Search for the cell housing the specified text and yield its [x, y] center coordinate. 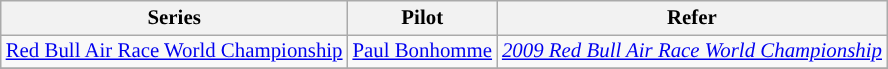
Series [174, 18]
Pilot [422, 18]
2009 Red Bull Air Race World Championship [692, 51]
Paul Bonhomme [422, 51]
Refer [692, 18]
Red Bull Air Race World Championship [174, 51]
